Locate the cell with the specified text and output its [x, y] center coordinate. 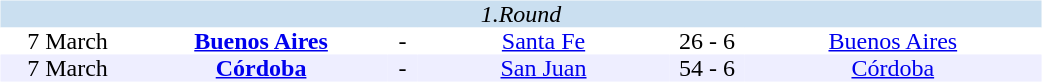
1.Round [520, 14]
26 - 6 [707, 42]
Santa Fe [543, 42]
San Juan [543, 68]
54 - 6 [707, 68]
